Scan for the cell matching the given text and deliver its (X, Y) coordinate at center. 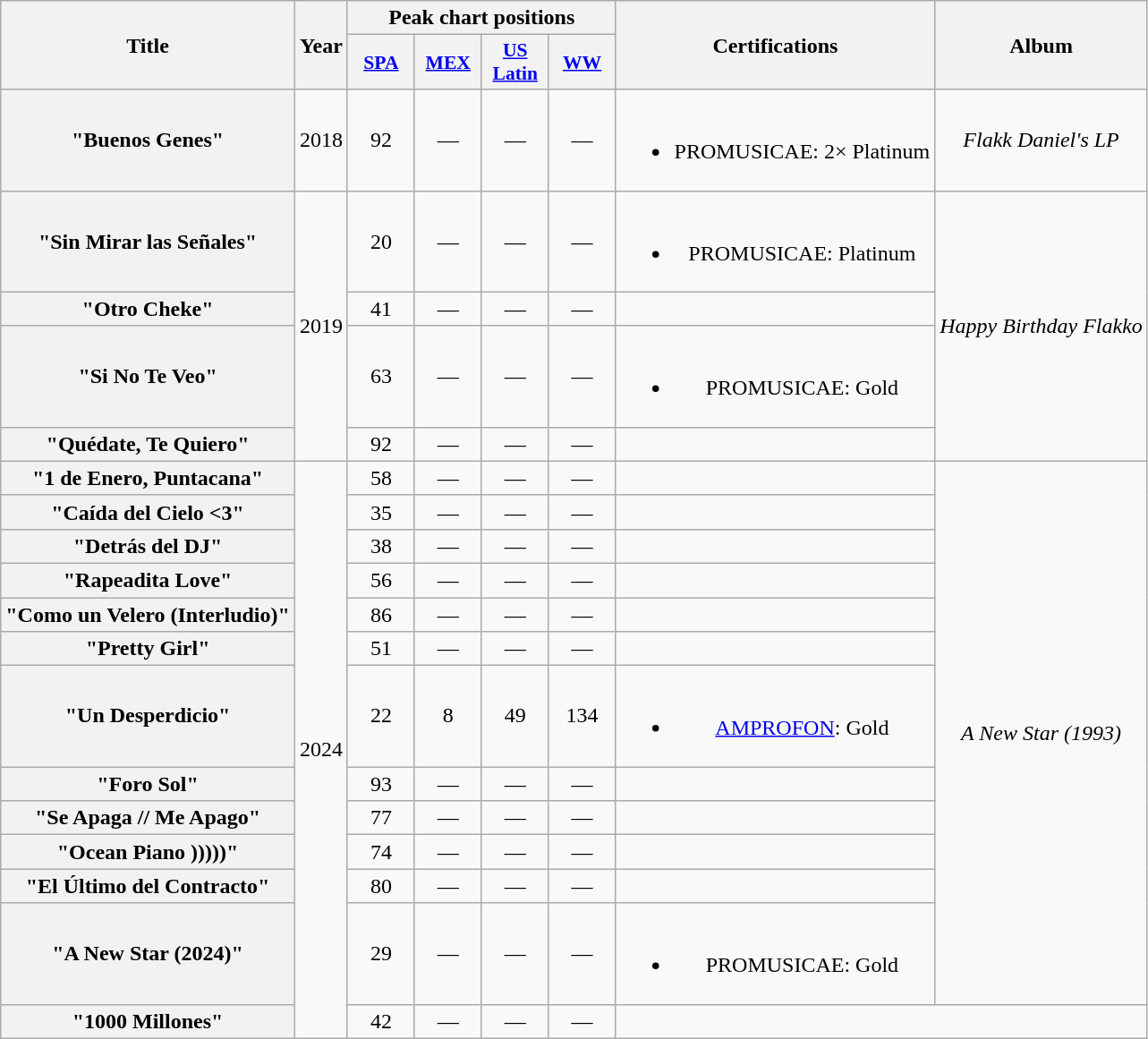
MEX (447, 63)
PROMUSICAE: 2× Platinum (775, 140)
56 (381, 580)
80 (381, 886)
Flakk Daniel's LP (1042, 140)
"Foro Sol" (149, 784)
WW (582, 63)
"1000 Millones" (149, 1021)
"1 de Enero, Puntacana" (149, 478)
"Un Desperdicio" (149, 716)
A New Star (1993) (1042, 732)
Year (320, 45)
"A New Star (2024)" (149, 954)
134 (582, 716)
63 (381, 376)
"El Último del Contracto" (149, 886)
Title (149, 45)
42 (381, 1021)
22 (381, 716)
20 (381, 242)
PROMUSICAE: Platinum (775, 242)
8 (447, 716)
77 (381, 818)
Peak chart positions (481, 18)
USLatin (515, 63)
74 (381, 852)
SPA (381, 63)
"Sin Mirar las Señales" (149, 242)
"Buenos Genes" (149, 140)
"Quédate, Te Quiero" (149, 444)
"Si No Te Veo" (149, 376)
"Otro Cheke" (149, 309)
35 (381, 512)
AMPROFON: Gold (775, 716)
41 (381, 309)
"Como un Velero (Interludio)" (149, 615)
58 (381, 478)
"Pretty Girl" (149, 649)
"Rapeadita Love" (149, 580)
93 (381, 784)
Certifications (775, 45)
38 (381, 546)
"Detrás del DJ" (149, 546)
86 (381, 615)
2019 (320, 326)
"Caída del Cielo <3" (149, 512)
"Se Apaga // Me Apago" (149, 818)
"Ocean Piano )))))" (149, 852)
2024 (320, 750)
2018 (320, 140)
Album (1042, 45)
Happy Birthday Flakko (1042, 326)
49 (515, 716)
51 (381, 649)
29 (381, 954)
